Pinpoint the cell where the given text exists, returning its [x, y] midpoint coordinate. 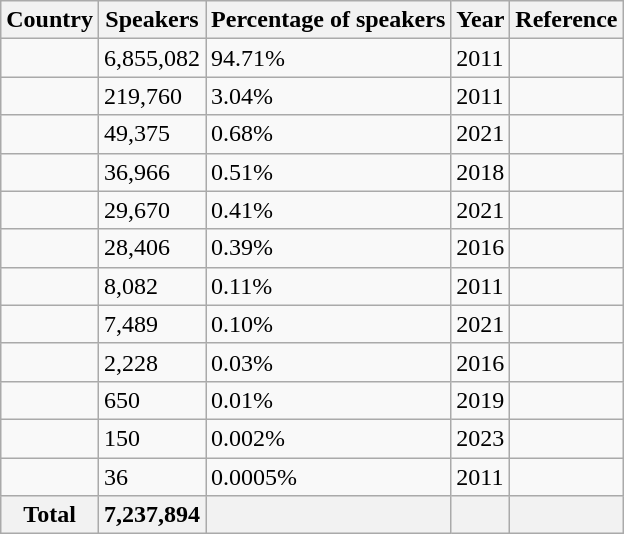
219,760 [152, 96]
0.41% [328, 210]
Country [50, 20]
0.10% [328, 324]
Percentage of speakers [328, 20]
0.39% [328, 248]
2,228 [152, 362]
2018 [480, 172]
0.01% [328, 400]
49,375 [152, 134]
36,966 [152, 172]
0.03% [328, 362]
Year [480, 20]
0.51% [328, 172]
29,670 [152, 210]
36 [152, 477]
0.0005% [328, 477]
Total [50, 515]
Reference [566, 20]
0.68% [328, 134]
650 [152, 400]
28,406 [152, 248]
7,489 [152, 324]
7,237,894 [152, 515]
2023 [480, 438]
Speakers [152, 20]
0.002% [328, 438]
94.71% [328, 58]
6,855,082 [152, 58]
0.11% [328, 286]
150 [152, 438]
8,082 [152, 286]
3.04% [328, 96]
2019 [480, 400]
